Search for the cell housing the specified text and yield its (X, Y) center coordinate. 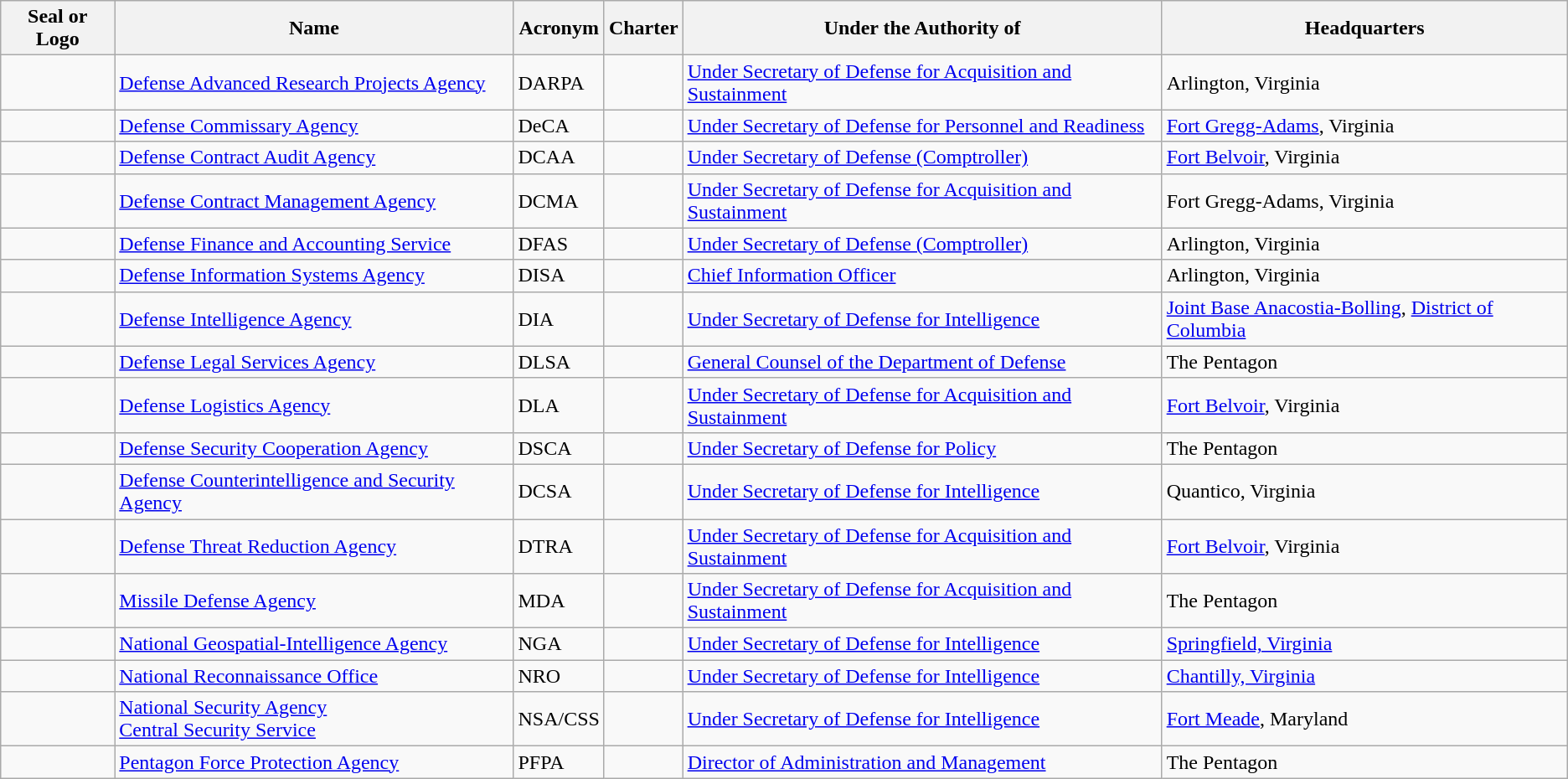
Defense Advanced Research Projects Agency (314, 82)
Quantico, Virginia (1364, 491)
NRO (559, 676)
Springfield, Virginia (1364, 644)
Under the Authority of (922, 28)
NGA (559, 644)
DFAS (559, 244)
DSCA (559, 448)
Seal or Logo (58, 28)
DLSA (559, 362)
DISA (559, 276)
DARPA (559, 82)
DCSA (559, 491)
Fort Meade, Maryland (1364, 719)
Under Secretary of Defense for Policy (922, 448)
DTRA (559, 546)
Defense Finance and Accounting Service (314, 244)
DeCA (559, 126)
Name (314, 28)
Defense Logistics Agency (314, 405)
Missile Defense Agency (314, 601)
NSA/CSS (559, 719)
DCMA (559, 201)
DIA (559, 318)
Pentagon Force Protection Agency (314, 762)
DCAA (559, 157)
Chantilly, Virginia (1364, 676)
Charter (643, 28)
Defense Contract Audit Agency (314, 157)
Director of Administration and Management (922, 762)
Chief Information Officer (922, 276)
Defense Legal Services Agency (314, 362)
Defense Security Cooperation Agency (314, 448)
General Counsel of the Department of Defense (922, 362)
Under Secretary of Defense for Personnel and Readiness (922, 126)
Defense Counterintelligence and Security Agency (314, 491)
National Reconnaissance Office (314, 676)
Joint Base Anacostia-Bolling, District of Columbia (1364, 318)
Defense Contract Management Agency (314, 201)
National Geospatial-Intelligence Agency (314, 644)
MDA (559, 601)
National Security AgencyCentral Security Service (314, 719)
DLA (559, 405)
PFPA (559, 762)
Defense Intelligence Agency (314, 318)
Defense Commissary Agency (314, 126)
Acronym (559, 28)
Headquarters (1364, 28)
Defense Information Systems Agency (314, 276)
Defense Threat Reduction Agency (314, 546)
